Return the (x, y) coordinate for the center point of the cell that contains the specified text.  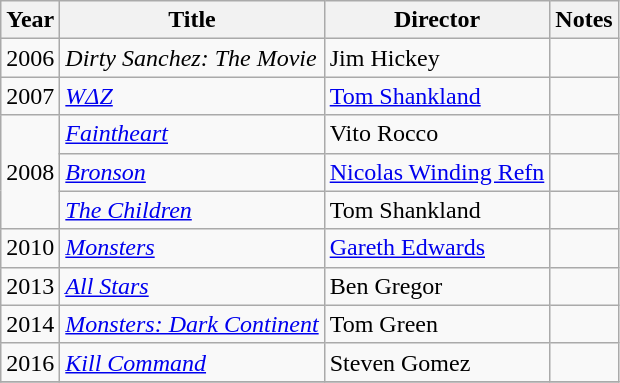
2016 (30, 362)
2010 (30, 248)
2006 (30, 58)
The Children (192, 210)
Notes (584, 20)
Faintheart (192, 134)
All Stars (192, 286)
Director (437, 20)
Vito Rocco (437, 134)
2008 (30, 172)
2014 (30, 324)
Steven Gomez (437, 362)
Nicolas Winding Refn (437, 172)
WΔZ (192, 96)
Monsters: Dark Continent (192, 324)
Ben Gregor (437, 286)
Jim Hickey (437, 58)
Title (192, 20)
Kill Command (192, 362)
Year (30, 20)
2013 (30, 286)
Tom Green (437, 324)
2007 (30, 96)
Dirty Sanchez: The Movie (192, 58)
Gareth Edwards (437, 248)
Monsters (192, 248)
Bronson (192, 172)
